Scan for the cell matching the given text and deliver its (X, Y) coordinate at center. 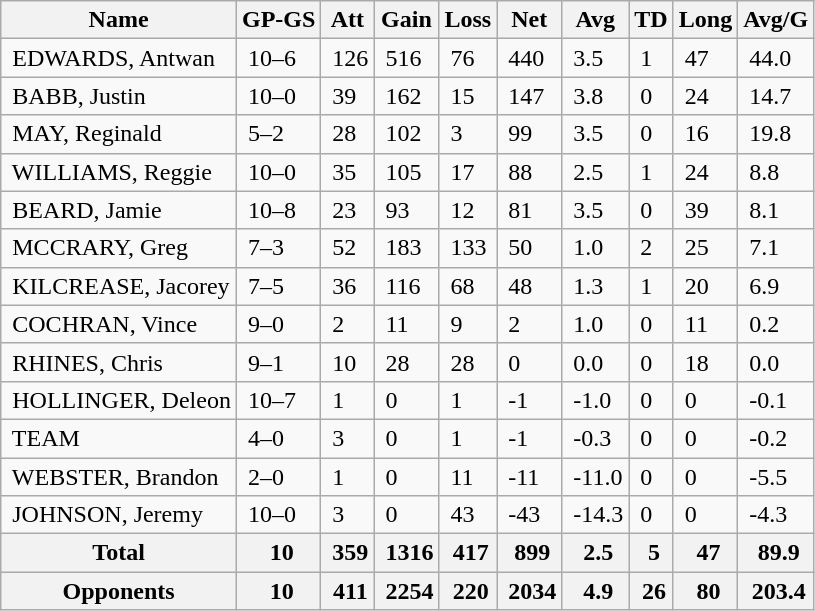
80 (705, 591)
Avg (596, 20)
16 (705, 134)
23 (348, 210)
BABB, Justin (119, 96)
-4.3 (776, 515)
1316 (406, 553)
RHINES, Chris (119, 362)
Att (348, 20)
26 (651, 591)
14.7 (776, 96)
18 (705, 362)
4–0 (278, 438)
52 (348, 248)
-11 (530, 477)
99 (530, 134)
5–2 (278, 134)
10–7 (278, 400)
Avg/G (776, 20)
19.8 (776, 134)
12 (468, 210)
1.3 (596, 286)
4.9 (596, 591)
6.9 (776, 286)
-1.0 (596, 400)
GP-GS (278, 20)
162 (406, 96)
Name (119, 20)
EDWARDS, Antwan (119, 58)
17 (468, 172)
-5.5 (776, 477)
116 (406, 286)
147 (530, 96)
-0.2 (776, 438)
JOHNSON, Jeremy (119, 515)
220 (468, 591)
7–5 (278, 286)
25 (705, 248)
0.2 (776, 324)
359 (348, 553)
MCCRARY, Greg (119, 248)
Gain (406, 20)
9–0 (278, 324)
102 (406, 134)
411 (348, 591)
-14.3 (596, 515)
48 (530, 286)
-43 (530, 515)
105 (406, 172)
7–3 (278, 248)
Loss (468, 20)
126 (348, 58)
Net (530, 20)
183 (406, 248)
9–1 (278, 362)
COCHRAN, Vince (119, 324)
50 (530, 248)
2034 (530, 591)
89.9 (776, 553)
5 (651, 553)
3.8 (596, 96)
88 (530, 172)
-0.1 (776, 400)
93 (406, 210)
Opponents (119, 591)
440 (530, 58)
WILLIAMS, Reggie (119, 172)
10–8 (278, 210)
15 (468, 96)
KILCREASE, Jacorey (119, 286)
8.1 (776, 210)
899 (530, 553)
Total (119, 553)
43 (468, 515)
7.1 (776, 248)
20 (705, 286)
Long (705, 20)
-11.0 (596, 477)
203.4 (776, 591)
2–0 (278, 477)
9 (468, 324)
MAY, Reginald (119, 134)
WEBSTER, Brandon (119, 477)
BEARD, Jamie (119, 210)
TD (651, 20)
133 (468, 248)
8.8 (776, 172)
10–6 (278, 58)
76 (468, 58)
44.0 (776, 58)
81 (530, 210)
2254 (406, 591)
36 (348, 286)
TEAM (119, 438)
516 (406, 58)
35 (348, 172)
417 (468, 553)
68 (468, 286)
-0.3 (596, 438)
HOLLINGER, Deleon (119, 400)
